Determine the (X, Y) coordinate at the center of the cell enclosing the given text.  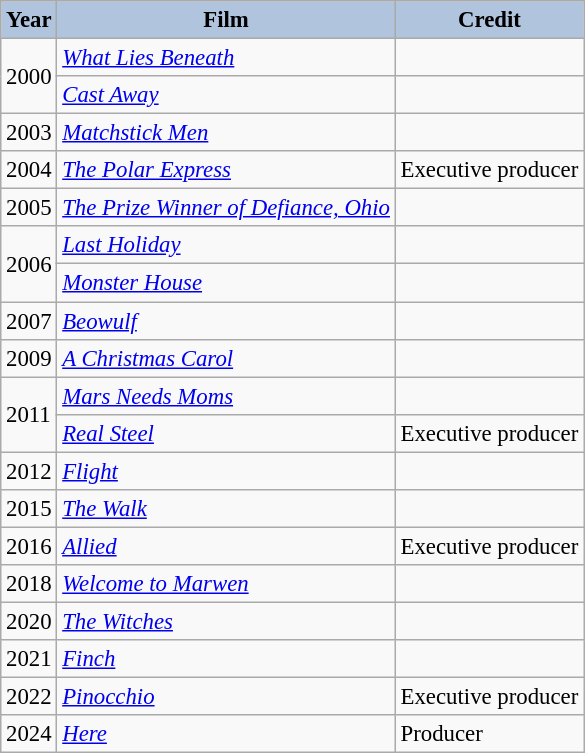
Last Holiday (226, 245)
Flight (226, 471)
Beowulf (226, 321)
Allied (226, 546)
Matchstick Men (226, 133)
Mars Needs Moms (226, 396)
The Walk (226, 509)
2024 (29, 734)
Real Steel (226, 433)
Film (226, 20)
2003 (29, 133)
2005 (29, 208)
Year (29, 20)
Here (226, 734)
2016 (29, 546)
2018 (29, 584)
Finch (226, 659)
2012 (29, 471)
What Lies Beneath (226, 58)
A Christmas Carol (226, 358)
2007 (29, 321)
Monster House (226, 283)
2004 (29, 170)
2015 (29, 509)
Credit (489, 20)
Welcome to Marwen (226, 584)
Cast Away (226, 95)
2009 (29, 358)
The Polar Express (226, 170)
The Prize Winner of Defiance, Ohio (226, 208)
Pinocchio (226, 697)
The Witches (226, 621)
2022 (29, 697)
Producer (489, 734)
2021 (29, 659)
2000 (29, 76)
2020 (29, 621)
2006 (29, 264)
2011 (29, 414)
